Determine the (x, y) coordinate at the center of the cell enclosing the given text.  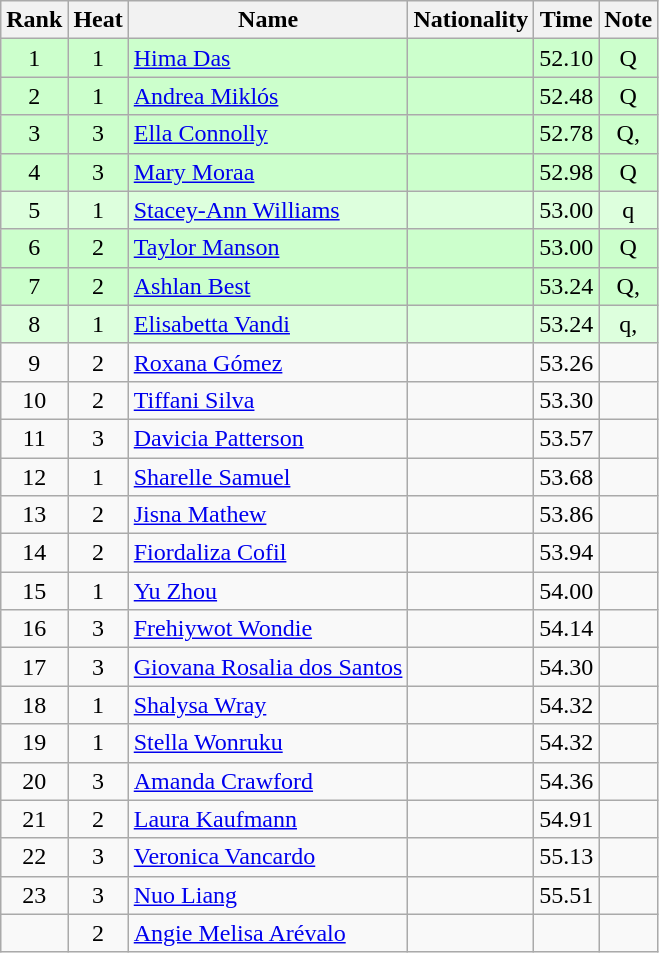
4 (34, 172)
Yu Zhou (268, 591)
54.00 (566, 591)
Ashlan Best (268, 286)
55.13 (566, 857)
Stella Wonruku (268, 743)
53.26 (566, 362)
Nuo Liang (268, 895)
14 (34, 553)
Giovana Rosalia dos Santos (268, 667)
55.51 (566, 895)
Amanda Crawford (268, 781)
Nationality (471, 20)
Sharelle Samuel (268, 477)
8 (34, 324)
Tiffani Silva (268, 400)
Jisna Mathew (268, 515)
54.91 (566, 819)
54.36 (566, 781)
11 (34, 438)
Andrea Miklós (268, 96)
Davicia Patterson (268, 438)
Laura Kaufmann (268, 819)
Taylor Manson (268, 248)
Shalysa Wray (268, 705)
Veronica Vancardo (268, 857)
7 (34, 286)
53.30 (566, 400)
15 (34, 591)
Name (268, 20)
19 (34, 743)
23 (34, 895)
52.78 (566, 134)
Fiordaliza Cofil (268, 553)
22 (34, 857)
17 (34, 667)
Ella Connolly (268, 134)
12 (34, 477)
13 (34, 515)
54.30 (566, 667)
20 (34, 781)
52.10 (566, 58)
52.98 (566, 172)
q, (628, 324)
Mary Moraa (268, 172)
Elisabetta Vandi (268, 324)
53.94 (566, 553)
Note (628, 20)
53.68 (566, 477)
Stacey-Ann Williams (268, 210)
Heat (98, 20)
Frehiywot Wondie (268, 629)
9 (34, 362)
53.86 (566, 515)
54.14 (566, 629)
5 (34, 210)
Time (566, 20)
16 (34, 629)
Rank (34, 20)
Angie Melisa Arévalo (268, 933)
Hima Das (268, 58)
Roxana Gómez (268, 362)
q (628, 210)
52.48 (566, 96)
18 (34, 705)
53.57 (566, 438)
6 (34, 248)
10 (34, 400)
21 (34, 819)
